From the cell containing the given text, extract its center point as (X, Y) coordinate. 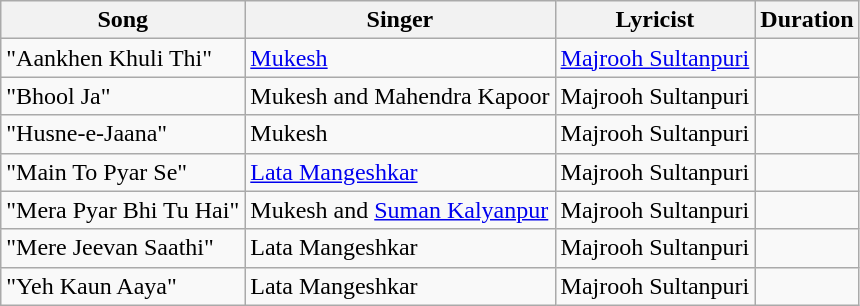
"Bhool Ja" (123, 96)
"Yeh Kaun Aaya" (123, 286)
Duration (807, 20)
"Mere Jeevan Saathi" (123, 248)
"Mera Pyar Bhi Tu Hai" (123, 210)
"Main To Pyar Se" (123, 172)
"Husne-e-Jaana" (123, 134)
Lyricist (655, 20)
Mukesh and Suman Kalyanpur (400, 210)
"Aankhen Khuli Thi" (123, 58)
Singer (400, 20)
Song (123, 20)
Mukesh and Mahendra Kapoor (400, 96)
